Output the (x, y) coordinate of the center of the cell containing the given text.  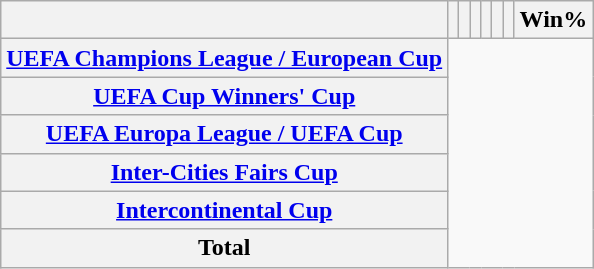
UEFA Champions League / European Cup (224, 58)
Intercontinental Cup (224, 210)
Win% (554, 20)
Inter-Cities Fairs Cup (224, 172)
UEFA Cup Winners' Cup (224, 96)
UEFA Europa League / UEFA Cup (224, 134)
Total (224, 248)
